Extract the [x, y] coordinate from the center of the cell holding the provided text.  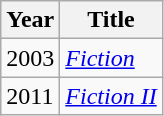
2011 [30, 96]
Fiction II [111, 96]
Title [111, 20]
Year [30, 20]
2003 [30, 58]
Fiction [111, 58]
